Search for the cell housing the specified text and yield its [x, y] center coordinate. 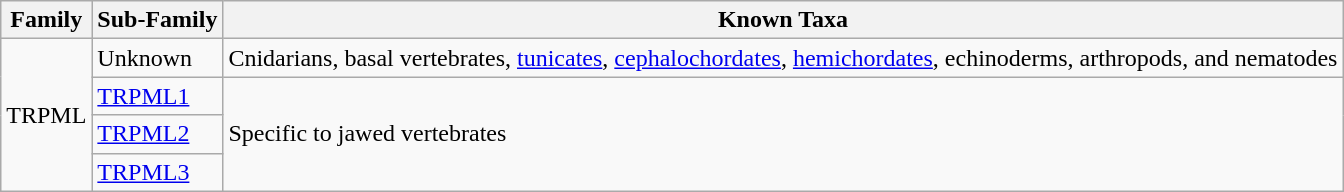
TRPML2 [158, 134]
Cnidarians, basal vertebrates, tunicates, cephalochordates, hemichordates, echinoderms, arthropods, and nematodes [783, 58]
Family [46, 20]
TRPML1 [158, 96]
TRPML3 [158, 172]
Unknown [158, 58]
TRPML [46, 115]
Known Taxa [783, 20]
Sub-Family [158, 20]
Specific to jawed vertebrates [783, 134]
